For the text-containing cell, return its midpoint in (x, y) coordinate format. 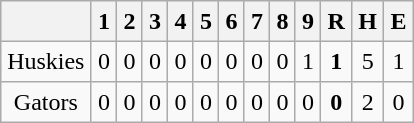
3 (155, 21)
Gators (46, 102)
9 (308, 21)
7 (257, 21)
Huskies (46, 61)
R (336, 21)
6 (232, 21)
H (368, 21)
4 (181, 21)
8 (283, 21)
E (399, 21)
